Pinpoint the cell where the given text exists, returning its (x, y) midpoint coordinate. 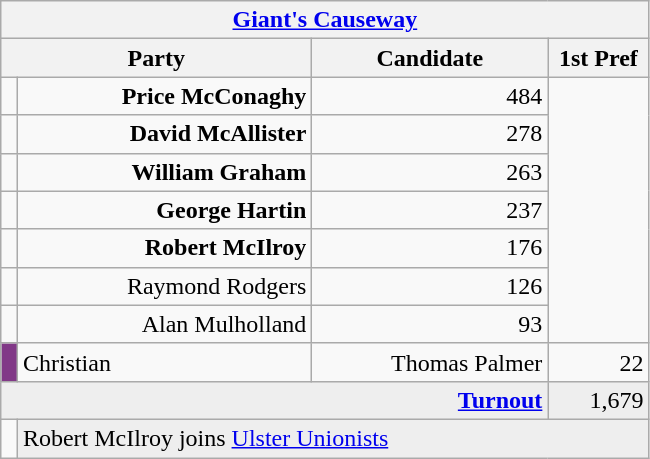
Turnout (274, 400)
Party (156, 58)
278 (430, 134)
22 (598, 362)
George Hartin (164, 210)
David McAllister (164, 134)
1st Pref (598, 58)
Price McConaghy (164, 96)
93 (430, 324)
Robert McIlroy (164, 248)
126 (430, 286)
Thomas Palmer (430, 362)
263 (430, 172)
Candidate (430, 58)
237 (430, 210)
Robert McIlroy joins Ulster Unionists (333, 438)
176 (430, 248)
1,679 (598, 400)
Alan Mulholland (164, 324)
Giant's Causeway (325, 20)
Christian (164, 362)
William Graham (164, 172)
Raymond Rodgers (164, 286)
484 (430, 96)
